Provide the (X, Y) coordinate of the cell's center where the given text is located.  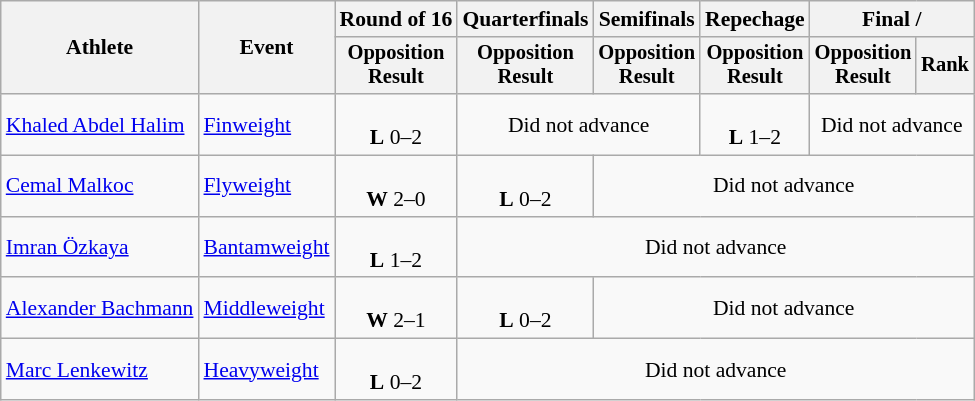
Khaled Abdel Halim (100, 124)
W 2–1 (396, 308)
Imran Özkaya (100, 248)
Finweight (266, 124)
Bantamweight (266, 248)
Heavyweight (266, 370)
Alexander Bachmann (100, 308)
Middleweight (266, 308)
Marc Lenkewitz (100, 370)
Cemal Malkoc (100, 186)
Quarterfinals (525, 19)
Repechage (755, 19)
Athlete (100, 48)
Round of 16 (396, 19)
Semifinals (646, 19)
Final / (892, 19)
Rank (945, 66)
Flyweight (266, 186)
W 2–0 (396, 186)
Event (266, 48)
